Search for the cell housing the specified text and yield its (X, Y) center coordinate. 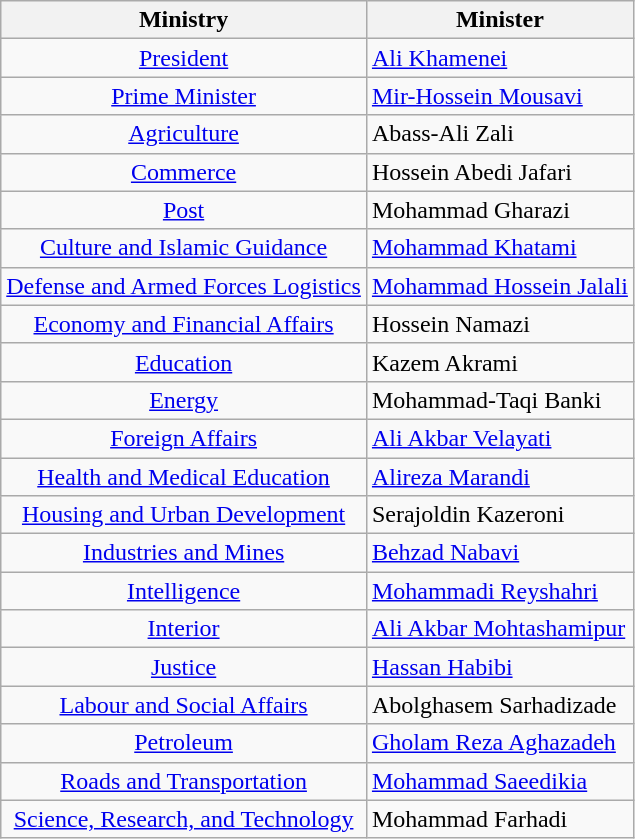
Petroleum (184, 743)
Mohammad Hossein Jalali (500, 286)
Mohammad Farhadi (500, 819)
Mohammadi Reyshahri (500, 591)
Mohammad-Taqi Banki (500, 400)
Foreign Affairs (184, 438)
Energy (184, 400)
Commerce (184, 172)
Prime Minister (184, 96)
Ali Akbar Velayati (500, 438)
Gholam Reza Aghazadeh (500, 743)
Science, Research, and Technology (184, 819)
Justice (184, 667)
Education (184, 362)
Ali Akbar Mohtashamipur (500, 629)
Mohammad Gharazi (500, 210)
Mohammad Saeedikia (500, 781)
Kazem Akrami (500, 362)
Interior (184, 629)
Hossein Abedi Jafari (500, 172)
Defense and Armed Forces Logistics (184, 286)
Abolghasem Sarhadizade (500, 705)
Industries and Mines (184, 553)
Labour and Social Affairs (184, 705)
Alireza Marandi (500, 477)
Mohammad Khatami (500, 248)
Minister (500, 20)
Mir-Hossein Mousavi (500, 96)
Abass-Ali Zali (500, 134)
Hossein Namazi (500, 324)
Ministry (184, 20)
Culture and Islamic Guidance (184, 248)
Hassan Habibi (500, 667)
Post (184, 210)
Serajoldin Kazeroni (500, 515)
Ali Khamenei (500, 58)
Roads and Transportation (184, 781)
Economy and Financial Affairs (184, 324)
Intelligence (184, 591)
Behzad Nabavi (500, 553)
Health and Medical Education (184, 477)
Housing and Urban Development (184, 515)
Agriculture (184, 134)
President (184, 58)
